Return the [X, Y] coordinate for the center point of the cell that contains the specified text.  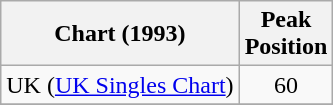
Chart (1993) [120, 34]
Peak Position [286, 34]
UK (UK Singles Chart) [120, 85]
60 [286, 85]
